Return (X, Y) of the center of cell containing provided text 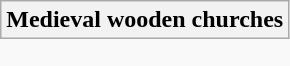
Medieval wooden churches (145, 20)
